Detect which cell encompasses the target text, then output its [x, y] center coordinate. 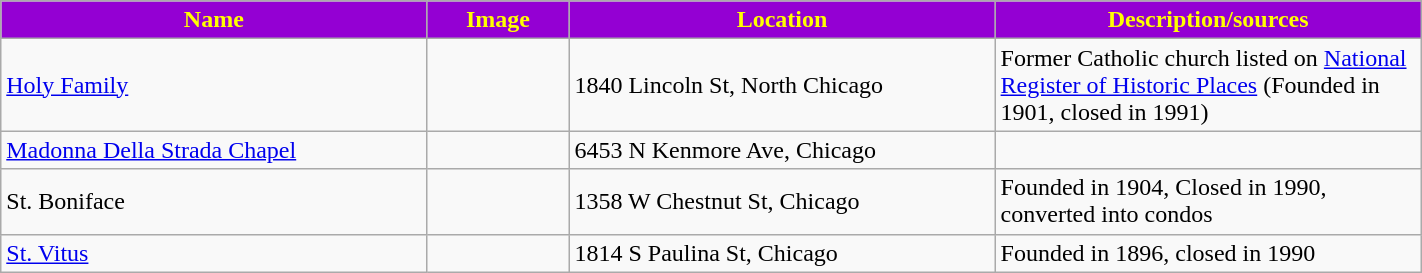
St. Vitus [214, 253]
Founded in 1896, closed in 1990 [1208, 253]
1840 Lincoln St, North Chicago [782, 85]
Image [498, 20]
Madonna Della Strada Chapel [214, 150]
Description/sources [1208, 20]
Founded in 1904, Closed in 1990, converted into condos [1208, 202]
St. Boniface [214, 202]
Former Catholic church listed on National Register of Historic Places (Founded in 1901, closed in 1991) [1208, 85]
Holy Family [214, 85]
6453 N Kenmore Ave, Chicago [782, 150]
Name [214, 20]
1358 W Chestnut St, Chicago [782, 202]
1814 S Paulina St, Chicago [782, 253]
Location [782, 20]
